Extract the (x, y) coordinate from the center of the cell holding the provided text.  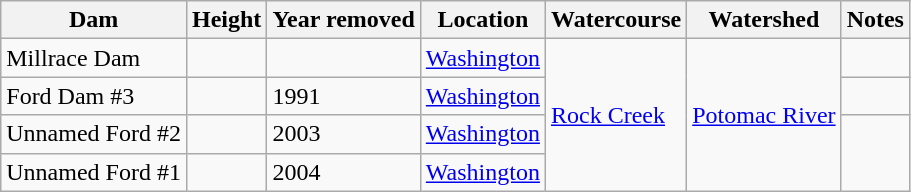
2004 (344, 172)
Unnamed Ford #2 (94, 134)
Year removed (344, 20)
Notes (875, 20)
Unnamed Ford #1 (94, 172)
Watercourse (616, 20)
Height (226, 20)
Millrace Dam (94, 58)
Location (482, 20)
Ford Dam #3 (94, 96)
Rock Creek (616, 115)
Watershed (764, 20)
1991 (344, 96)
2003 (344, 134)
Dam (94, 20)
Potomac River (764, 115)
